Output the (x, y) coordinate of the center of the cell containing the given text.  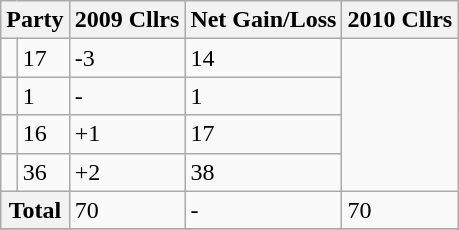
-3 (127, 58)
Net Gain/Loss (264, 20)
2009 Cllrs (127, 20)
2010 Cllrs (400, 20)
16 (43, 134)
+2 (127, 172)
38 (264, 172)
14 (264, 58)
36 (43, 172)
+1 (127, 134)
Total (35, 210)
Party (35, 20)
